Provide the [x, y] coordinate of the cell's center where the given text is located.  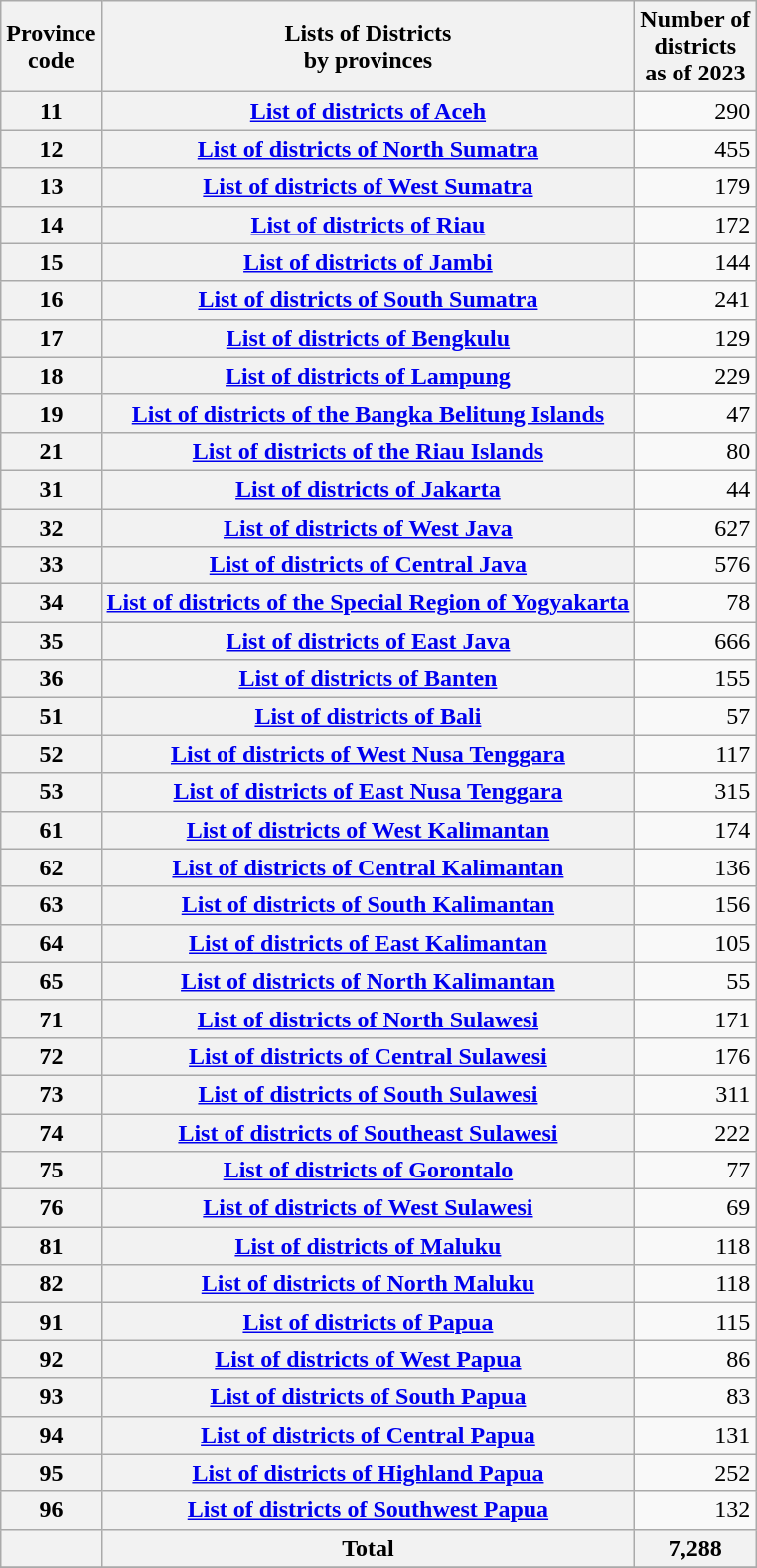
64 [52, 943]
15 [52, 262]
63 [52, 905]
35 [52, 641]
176 [695, 1056]
18 [52, 376]
61 [52, 830]
74 [52, 1132]
76 [52, 1208]
List of districts of Central Papua [368, 1435]
11 [52, 111]
List of districts of South Kalimantan [368, 905]
311 [695, 1094]
List of districts of North Sumatra [368, 149]
95 [52, 1473]
List of districts of North Sulawesi [368, 1019]
144 [695, 262]
List of districts of Central Kalimantan [368, 867]
Province code [52, 47]
69 [695, 1208]
576 [695, 565]
91 [52, 1322]
13 [52, 187]
List of districts of East Kalimantan [368, 943]
78 [695, 603]
List of districts of Bengkulu [368, 338]
57 [695, 716]
72 [52, 1056]
32 [52, 528]
List of districts of Jambi [368, 262]
List of districts of Banten [368, 679]
174 [695, 830]
Total [368, 1548]
12 [52, 149]
17 [52, 338]
666 [695, 641]
List of districts of Highland Papua [368, 1473]
List of districts of West Sulawesi [368, 1208]
93 [52, 1397]
92 [52, 1359]
55 [695, 981]
Number of districtsas of 2023 [695, 47]
Lists of Districts by provinces [368, 47]
252 [695, 1473]
83 [695, 1397]
136 [695, 867]
List of districts of Maluku [368, 1246]
14 [52, 225]
List of districts of Central Java [368, 565]
81 [52, 1246]
94 [52, 1435]
List of districts of Central Sulawesi [368, 1056]
List of districts of the Bangka Belitung Islands [368, 413]
List of districts of Gorontalo [368, 1171]
75 [52, 1171]
65 [52, 981]
82 [52, 1284]
52 [52, 754]
222 [695, 1132]
List of districts of West Java [368, 528]
List of districts of the Special Region of Yogyakarta [368, 603]
List of districts of Bali [368, 716]
List of districts of the Riau Islands [368, 451]
List of districts of Aceh [368, 111]
132 [695, 1510]
71 [52, 1019]
7,288 [695, 1548]
List of districts of West Papua [368, 1359]
List of districts of Papua [368, 1322]
31 [52, 489]
179 [695, 187]
80 [695, 451]
129 [695, 338]
List of districts of West Sumatra [368, 187]
86 [695, 1359]
List of districts of Lampung [368, 376]
171 [695, 1019]
172 [695, 225]
List of districts of North Maluku [368, 1284]
List of districts of Riau [368, 225]
List of districts of East Nusa Tenggara [368, 792]
117 [695, 754]
455 [695, 149]
List of districts of West Nusa Tenggara [368, 754]
73 [52, 1094]
229 [695, 376]
33 [52, 565]
131 [695, 1435]
96 [52, 1510]
315 [695, 792]
List of districts of North Kalimantan [368, 981]
51 [52, 716]
290 [695, 111]
List of districts of South Sumatra [368, 300]
241 [695, 300]
21 [52, 451]
53 [52, 792]
156 [695, 905]
19 [52, 413]
44 [695, 489]
62 [52, 867]
List of districts of South Sulawesi [368, 1094]
34 [52, 603]
List of districts of East Java [368, 641]
List of districts of West Kalimantan [368, 830]
List of districts of Southeast Sulawesi [368, 1132]
List of districts of South Papua [368, 1397]
115 [695, 1322]
155 [695, 679]
47 [695, 413]
16 [52, 300]
List of districts of Jakarta [368, 489]
627 [695, 528]
List of districts of Southwest Papua [368, 1510]
105 [695, 943]
36 [52, 679]
77 [695, 1171]
